Provide the [x, y] coordinate of the cell's center where the given text is located.  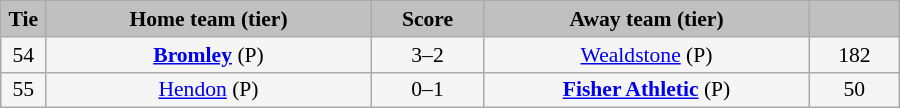
182 [854, 55]
3–2 [427, 55]
Score [427, 19]
Tie [24, 19]
Wealdstone (P) [647, 55]
55 [24, 90]
Bromley (P) [209, 55]
Away team (tier) [647, 19]
Fisher Athletic (P) [647, 90]
0–1 [427, 90]
Home team (tier) [209, 19]
54 [24, 55]
Hendon (P) [209, 90]
50 [854, 90]
